Identify which cell holds the provided text, then report its (x, y) central coordinate. 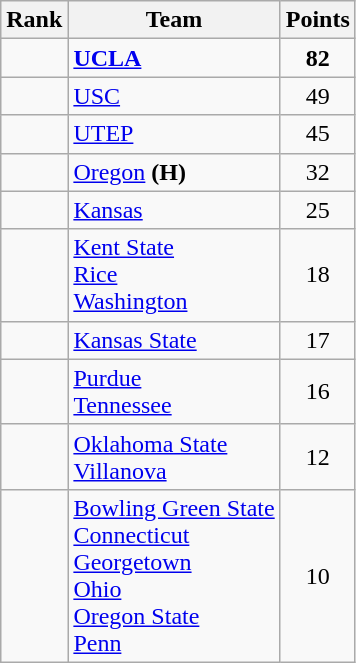
32 (318, 172)
Kansas (174, 210)
12 (318, 456)
Points (318, 20)
USC (174, 96)
Rank (34, 20)
Bowling Green StateConnecticutGeorgetownOhioOregon StatePenn (174, 576)
82 (318, 58)
Team (174, 20)
Kent StateRiceWashington (174, 275)
10 (318, 576)
16 (318, 392)
18 (318, 275)
49 (318, 96)
17 (318, 340)
UTEP (174, 134)
25 (318, 210)
Kansas State (174, 340)
Oregon (H) (174, 172)
Oklahoma StateVillanova (174, 456)
45 (318, 134)
PurdueTennessee (174, 392)
UCLA (174, 58)
